For the text-containing cell, return its midpoint in [X, Y] coordinate format. 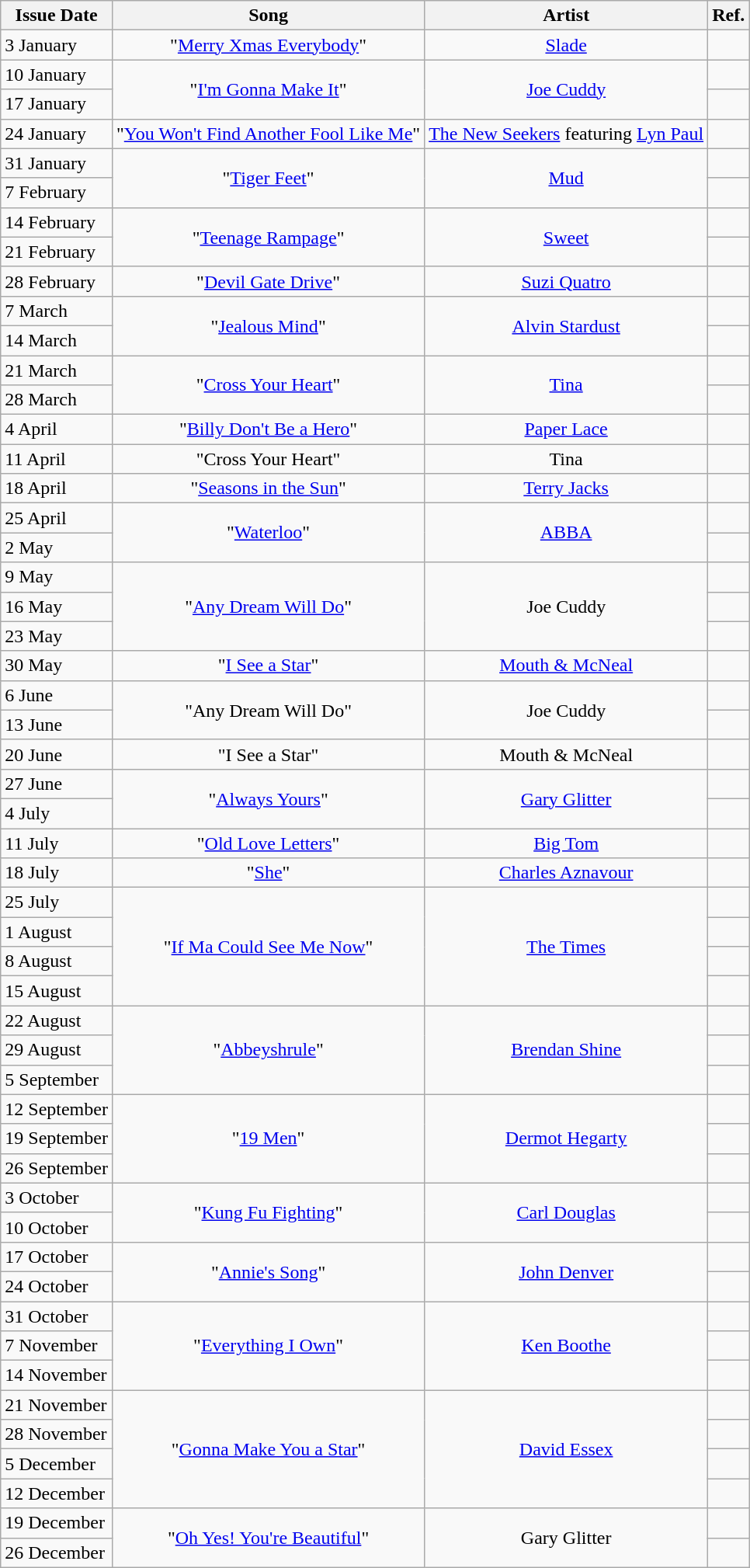
Issue Date [57, 16]
20 June [57, 754]
David Essex [567, 1449]
"Merry Xmas Everybody" [268, 45]
"Always Yours" [268, 798]
Mud [567, 178]
"Kung Fu Fighting" [268, 1212]
Alvin Stardust [567, 325]
"Annie's Song" [268, 1271]
28 November [57, 1434]
"Abbeyshrule" [268, 1050]
Ref. [728, 16]
25 April [57, 518]
The Times [567, 947]
31 January [57, 163]
9 May [57, 577]
18 July [57, 873]
"Everything I Own" [268, 1346]
Terry Jacks [567, 488]
30 May [57, 666]
Song [268, 16]
"Billy Don't Be a Hero" [268, 429]
18 April [57, 488]
24 October [57, 1286]
Ken Boothe [567, 1346]
"You Won't Find Another Fool Like Me" [268, 134]
7 February [57, 193]
3 October [57, 1198]
19 September [57, 1139]
5 September [57, 1080]
11 April [57, 459]
Big Tom [567, 843]
"Teenage Rampage" [268, 237]
7 November [57, 1346]
"If Ma Could See Me Now" [268, 947]
26 December [57, 1552]
Carl Douglas [567, 1212]
21 November [57, 1405]
"19 Men" [268, 1139]
14 February [57, 222]
21 February [57, 252]
23 May [57, 636]
"Tiger Feet" [268, 178]
21 March [57, 370]
29 August [57, 1050]
Slade [567, 45]
"Seasons in the Sun" [268, 488]
4 April [57, 429]
5 December [57, 1464]
"Waterloo" [268, 533]
"Jealous Mind" [268, 325]
16 May [57, 607]
Paper Lace [567, 429]
The New Seekers featuring Lyn Paul [567, 134]
7 March [57, 311]
15 August [57, 991]
28 March [57, 400]
Brendan Shine [567, 1050]
Artist [567, 16]
10 October [57, 1227]
10 January [57, 75]
Charles Aznavour [567, 873]
19 December [57, 1523]
ABBA [567, 533]
"Oh Yes! You're Beautiful" [268, 1538]
17 January [57, 104]
14 November [57, 1375]
Dermot Hegarty [567, 1139]
12 September [57, 1109]
6 June [57, 695]
26 September [57, 1168]
"Devil Gate Drive" [268, 281]
22 August [57, 1020]
8 August [57, 961]
John Denver [567, 1271]
4 July [57, 813]
14 March [57, 340]
25 July [57, 902]
"I'm Gonna Make It" [268, 89]
"Old Love Letters" [268, 843]
31 October [57, 1316]
13 June [57, 725]
3 January [57, 45]
11 July [57, 843]
Sweet [567, 237]
24 January [57, 134]
"Gonna Make You a Star" [268, 1449]
17 October [57, 1257]
27 June [57, 784]
28 February [57, 281]
2 May [57, 548]
12 December [57, 1493]
1 August [57, 932]
Suzi Quatro [567, 281]
"She" [268, 873]
